Locate the cell with the specified text and output its [X, Y] center coordinate. 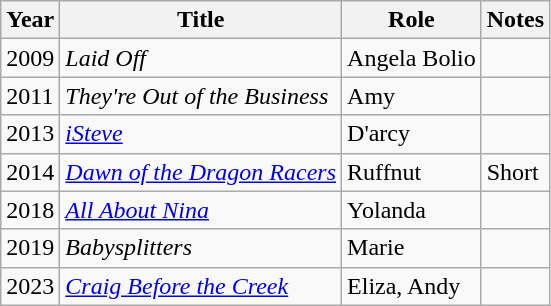
2009 [30, 58]
Marie [412, 248]
Year [30, 20]
Role [412, 20]
2011 [30, 96]
They're Out of the Business [201, 96]
2023 [30, 286]
Eliza, Andy [412, 286]
Dawn of the Dragon Racers [201, 172]
Yolanda [412, 210]
iSteve [201, 134]
Laid Off [201, 58]
Amy [412, 96]
2013 [30, 134]
D'arcy [412, 134]
2019 [30, 248]
2014 [30, 172]
Ruffnut [412, 172]
Angela Bolio [412, 58]
2018 [30, 210]
All About Nina [201, 210]
Title [201, 20]
Notes [515, 20]
Craig Before the Creek [201, 286]
Short [515, 172]
Babysplitters [201, 248]
